Detect which cell encompasses the target text, then output its (X, Y) center coordinate. 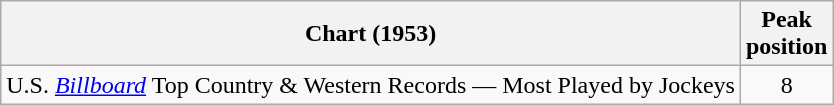
U.S. Billboard Top Country & Western Records — Most Played by Jockeys (371, 85)
Peakposition (786, 34)
8 (786, 85)
Chart (1953) (371, 34)
